Determine the (x, y) coordinate at the center of the cell enclosing the given text.  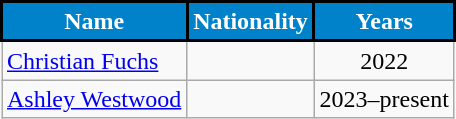
2022 (384, 60)
Ashley Westwood (94, 99)
Christian Fuchs (94, 60)
Years (384, 22)
2023–present (384, 99)
Nationality (250, 22)
Name (94, 22)
